Pinpoint the cell where the given text exists, returning its [X, Y] midpoint coordinate. 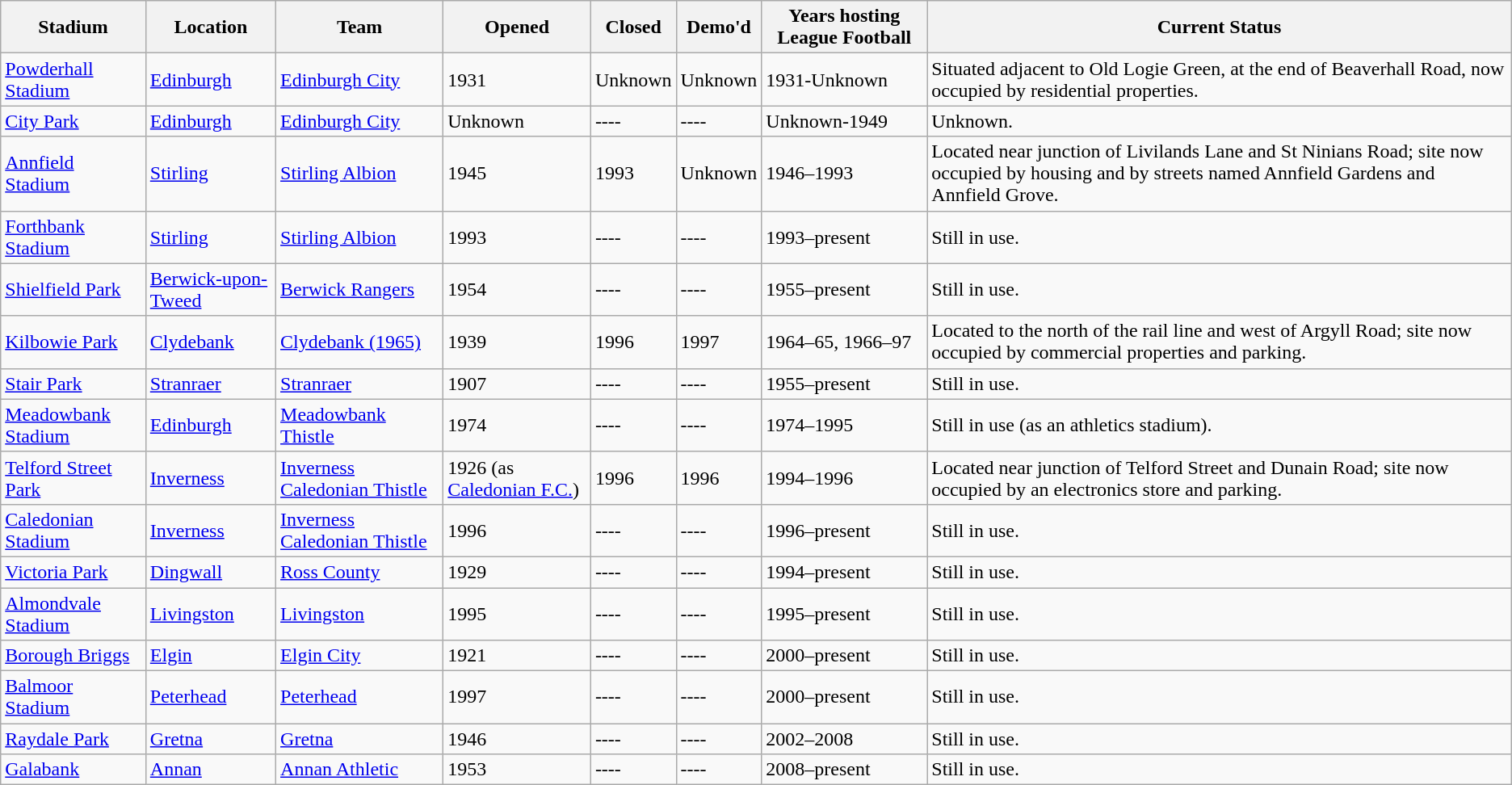
1929 [517, 572]
Located near junction of Telford Street and Dunain Road; site now occupied by an electronics store and parking. [1220, 478]
1994–present [845, 572]
Current Status [1220, 27]
Forthbank Stadium [73, 237]
1926 (as Caledonian F.C.) [517, 478]
1995 [517, 614]
Located to the north of the rail line and west of Argyll Road; site now occupied by commercial properties and parking. [1220, 342]
Ross County [360, 572]
1996–present [845, 530]
1954 [517, 289]
2002–2008 [845, 739]
Located near junction of Livilands Lane and St Ninians Road; site now occupied by housing and by streets named Annfield Gardens and Annfield Grove. [1220, 174]
Raydale Park [73, 739]
Unknown. [1220, 121]
Clydebank [210, 342]
1921 [517, 656]
1931 [517, 79]
1931-Unknown [845, 79]
1953 [517, 770]
1993–present [845, 237]
1994–1996 [845, 478]
Clydebank (1965) [360, 342]
Demo'd [719, 27]
Elgin City [360, 656]
Almondvale Stadium [73, 614]
Berwick-upon-Tweed [210, 289]
Meadowbank Stadium [73, 425]
1907 [517, 384]
1939 [517, 342]
Annan Athletic [360, 770]
Dingwall [210, 572]
2008–present [845, 770]
Still in use (as an athletics stadium). [1220, 425]
1945 [517, 174]
1946 [517, 739]
Location [210, 27]
Borough Briggs [73, 656]
Caledonian Stadium [73, 530]
Shielfield Park [73, 289]
1946–1993 [845, 174]
Meadowbank Thistle [360, 425]
1974–1995 [845, 425]
Kilbowie Park [73, 342]
Years hosting League Football [845, 27]
Stair Park [73, 384]
Galabank [73, 770]
Situated adjacent to Old Logie Green, at the end of Beaverhall Road, now occupied by residential properties. [1220, 79]
1995–present [845, 614]
1964–65, 1966–97 [845, 342]
Elgin [210, 656]
City Park [73, 121]
Closed [633, 27]
Berwick Rangers [360, 289]
Victoria Park [73, 572]
Stadium [73, 27]
1974 [517, 425]
Balmoor Stadium [73, 698]
Annfield Stadium [73, 174]
Annan [210, 770]
Team [360, 27]
Unknown-1949 [845, 121]
Opened [517, 27]
Powderhall Stadium [73, 79]
Telford Street Park [73, 478]
